Identify which cell holds the provided text, then report its (X, Y) central coordinate. 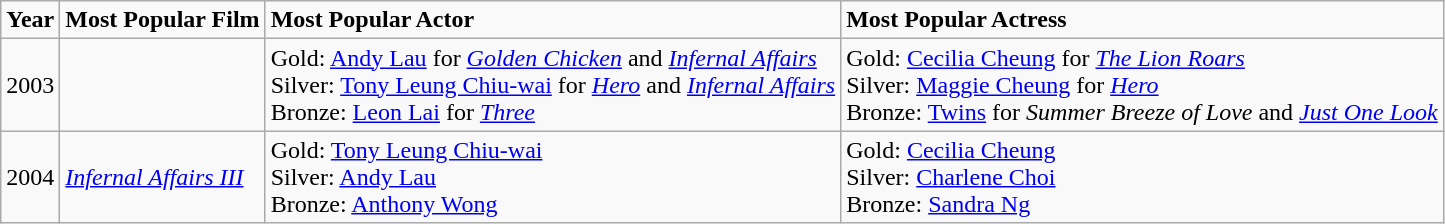
Most Popular Actor (553, 20)
Gold: Cecilia CheungSilver: Charlene ChoiBronze: Sandra Ng (1142, 177)
Year (30, 20)
Infernal Affairs III (162, 177)
Most Popular Film (162, 20)
Gold: Andy Lau for Golden Chicken and Infernal Affairs Silver: Tony Leung Chiu-wai for Hero and Infernal AffairsBronze: Leon Lai for Three (553, 85)
Gold: Cecilia Cheung for The Lion Roars Silver: Maggie Cheung for Hero Bronze: Twins for Summer Breeze of Love and Just One Look (1142, 85)
2003 (30, 85)
Most Popular Actress (1142, 20)
2004 (30, 177)
Gold: Tony Leung Chiu-waiSilver: Andy LauBronze: Anthony Wong (553, 177)
